Provide the (X, Y) coordinate of the cell's center where the given text is located.  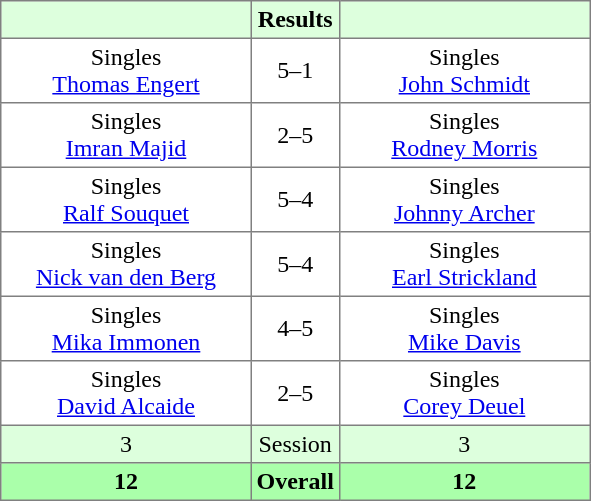
5–1 (295, 70)
Singles Nick van den Berg (126, 264)
Singles Thomas Engert (126, 70)
Overall (295, 482)
Singles Rodney Morris (464, 135)
Singles John Schmidt (464, 70)
Singles Corey Deuel (464, 393)
Singles David Alcaide (126, 393)
Singles Mike Davis (464, 328)
Results (295, 20)
Singles Mika Immonen (126, 328)
Singles Earl Strickland (464, 264)
Session (295, 444)
4–5 (295, 328)
Singles Johnny Archer (464, 199)
Singles Imran Majid (126, 135)
Singles Ralf Souquet (126, 199)
